Extract the (x, y) coordinate from the center of the cell holding the provided text.  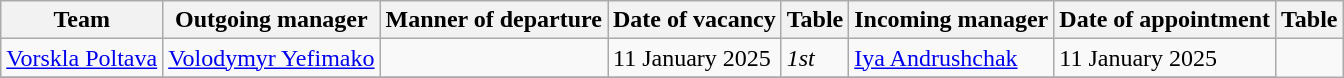
Incoming manager (952, 20)
1st (815, 58)
Date of vacancy (695, 20)
Team (82, 20)
Volodymyr Yefimako (272, 58)
Iya Andrushchak (952, 58)
Outgoing manager (272, 20)
Date of appointment (1165, 20)
Vorskla Poltava (82, 58)
Manner of departure (494, 20)
